Return (X, Y) of the center of cell containing provided text 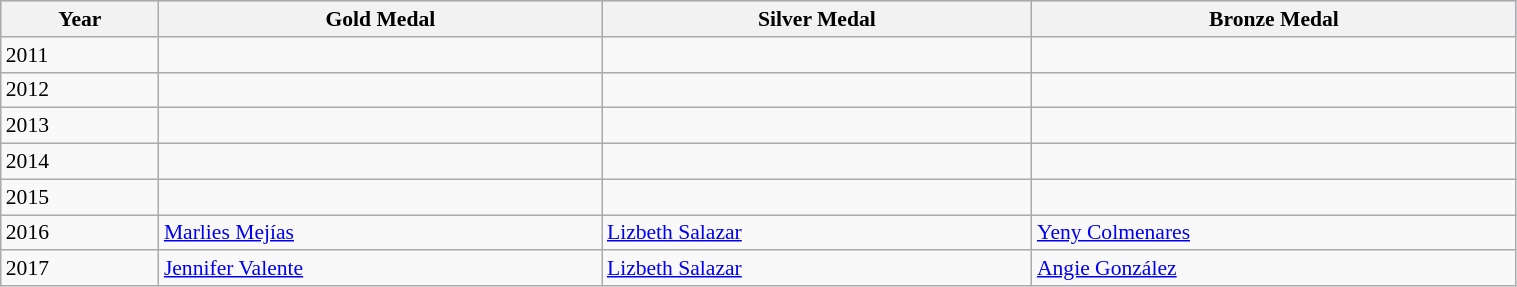
2016 (80, 233)
Marlies Mejías (380, 233)
2014 (80, 162)
Gold Medal (380, 19)
2011 (80, 55)
Silver Medal (817, 19)
2012 (80, 90)
Jennifer Valente (380, 269)
2013 (80, 126)
2015 (80, 197)
Bronze Medal (1274, 19)
Year (80, 19)
2017 (80, 269)
Yeny Colmenares (1274, 233)
Angie González (1274, 269)
